Locate the cell with the specified text and output its (x, y) center coordinate. 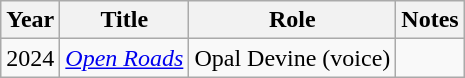
Title (124, 20)
Year (30, 20)
Role (292, 20)
Open Roads (124, 58)
2024 (30, 58)
Opal Devine (voice) (292, 58)
Notes (430, 20)
